Provide the [X, Y] coordinate of the cell's center where the given text is located.  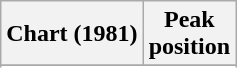
Chart (1981) [72, 34]
Peakposition [189, 34]
